Pinpoint the cell where the given text exists, returning its [x, y] midpoint coordinate. 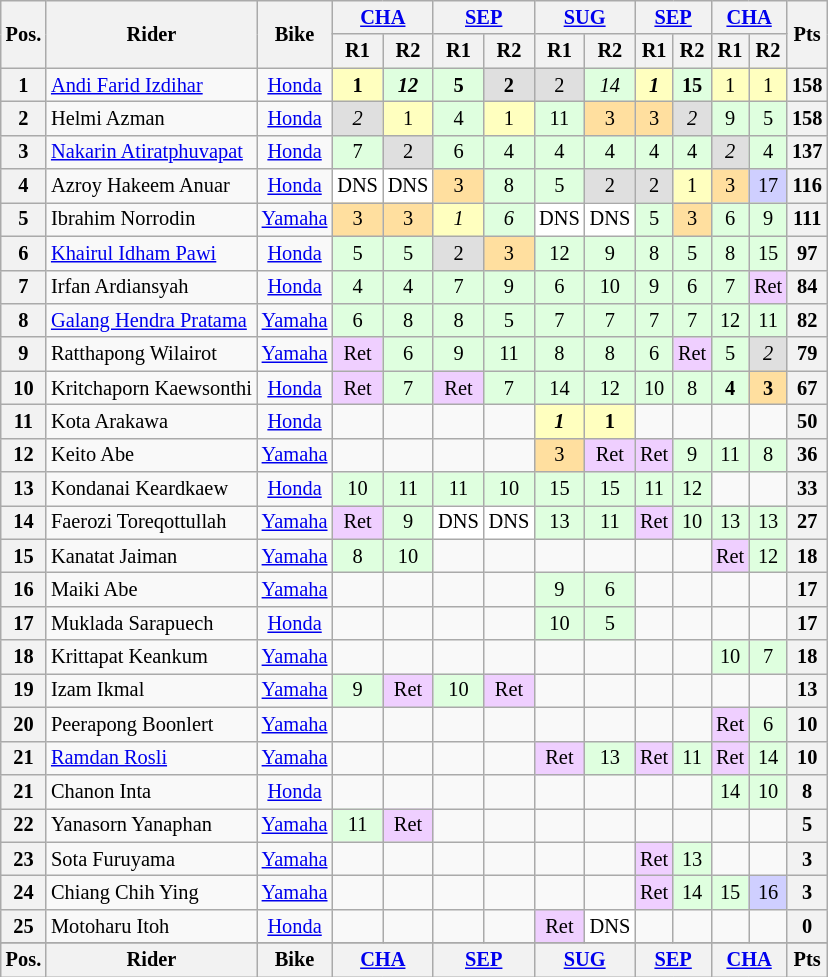
19 [24, 690]
Galang Hendra Pratama [152, 320]
0 [807, 926]
Irfan Ardiansyah [152, 287]
33 [807, 489]
Kota Arakawa [152, 421]
116 [807, 186]
24 [24, 892]
Peerapong Boonlert [152, 724]
Nakarin Atiratphuvapat [152, 152]
22 [24, 825]
20 [24, 724]
82 [807, 320]
Motoharu Itoh [152, 926]
67 [807, 388]
137 [807, 152]
Chiang Chih Ying [152, 892]
Khairul Idham Pawi [152, 253]
Helmi Azman [152, 118]
Ibrahim Norrodin [152, 219]
111 [807, 219]
Yanasorn Yanaphan [152, 825]
Ramdan Rosli [152, 758]
Kondanai Keardkaew [152, 489]
Sota Furuyama [152, 859]
36 [807, 455]
Faerozi Toreqottullah [152, 522]
50 [807, 421]
Ratthapong Wilairot [152, 354]
Kritchaporn Kaewsonthi [152, 388]
Kanatat Jaiman [152, 556]
Andi Farid Izdihar [152, 85]
25 [24, 926]
27 [807, 522]
23 [24, 859]
Muklada Sarapuech [152, 623]
Izam Ikmal [152, 690]
Keito Abe [152, 455]
79 [807, 354]
84 [807, 287]
Azroy Hakeem Anuar [152, 186]
Maiki Abe [152, 589]
Chanon Inta [152, 791]
97 [807, 253]
Krittapat Keankum [152, 657]
